Return (x, y) of the center of cell containing provided text 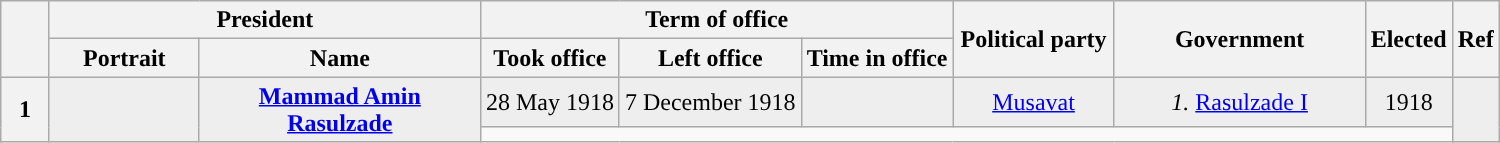
Government (1240, 39)
Took office (550, 58)
Mammad Amin Rasulzade (340, 110)
Elected (1408, 39)
Term of office (716, 20)
1918 (1408, 102)
Portrait (124, 58)
Time in office (877, 58)
7 December 1918 (710, 102)
Musavat (1034, 102)
Left office (710, 58)
Ref (1476, 39)
1. Rasulzade I (1240, 102)
President (264, 20)
28 May 1918 (550, 102)
1 (26, 110)
Name (340, 58)
Political party (1034, 39)
